Scan for the cell matching the given text and deliver its (x, y) coordinate at center. 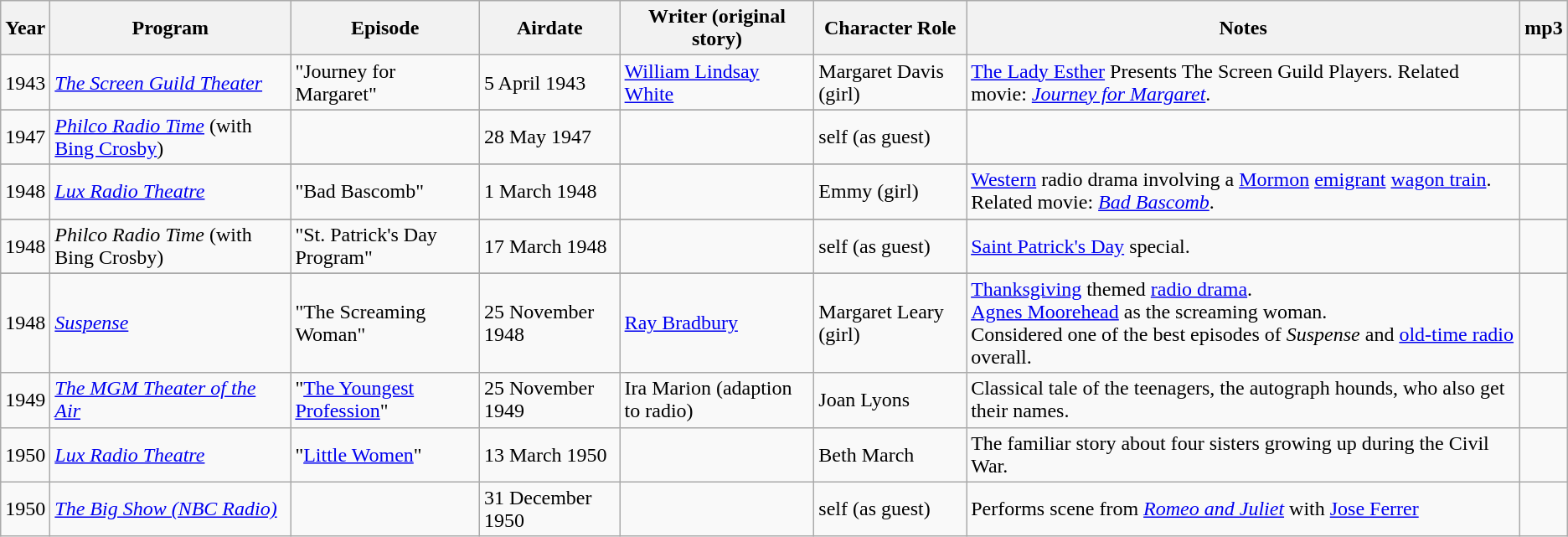
Airdate (549, 28)
Margaret Leary (girl) (890, 323)
The Big Show (NBC Radio) (171, 509)
William Lindsay White (717, 82)
"Little Women" (385, 454)
The familiar story about four sisters growing up during the Civil War. (1243, 454)
Saint Patrick's Day special. (1243, 246)
Beth March (890, 454)
Year (25, 28)
25 November 1948 (549, 323)
Suspense (171, 323)
1943 (25, 82)
Joan Lyons (890, 400)
Ira Marion (adaption to radio) (717, 400)
"St. Patrick's Day Program" (385, 246)
Episode (385, 28)
The Screen Guild Theater (171, 82)
13 March 1950 (549, 454)
"The Youngest Profession" (385, 400)
28 May 1947 (549, 137)
Performs scene from Romeo and Juliet with Jose Ferrer (1243, 509)
"Journey for Margaret" (385, 82)
The MGM Theater of the Air (171, 400)
1 March 1948 (549, 191)
31 December 1950 (549, 509)
25 November 1949 (549, 400)
Writer (original story) (717, 28)
The Lady Esther Presents The Screen Guild Players. Related movie: Journey for Margaret. (1243, 82)
Notes (1243, 28)
17 March 1948 (549, 246)
Program (171, 28)
mp3 (1545, 28)
"The Screaming Woman" (385, 323)
5 April 1943 (549, 82)
Thanksgiving themed radio drama.Agnes Moorehead as the screaming woman.Considered one of the best episodes of Suspense and old-time radio overall. (1243, 323)
Ray Bradbury (717, 323)
Character Role (890, 28)
1947 (25, 137)
Margaret Davis (girl) (890, 82)
Western radio drama involving a Mormon emigrant wagon train. Related movie: Bad Bascomb. (1243, 191)
1949 (25, 400)
"Bad Bascomb" (385, 191)
Classical tale of the teenagers, the autograph hounds, who also get their names. (1243, 400)
Emmy (girl) (890, 191)
